Output the (x, y) coordinate of the center of the cell containing the given text.  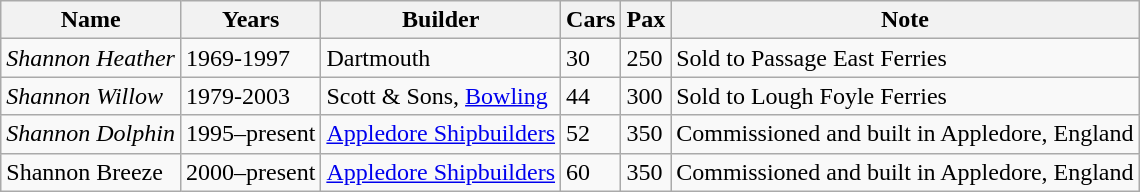
Years (250, 20)
Pax (646, 20)
Cars (591, 20)
2000–present (250, 172)
250 (646, 58)
30 (591, 58)
Shannon Dolphin (91, 134)
300 (646, 96)
52 (591, 134)
1979-2003 (250, 96)
Builder (441, 20)
Name (91, 20)
44 (591, 96)
Note (905, 20)
1995–present (250, 134)
Scott & Sons, Bowling (441, 96)
Sold to Passage East Ferries (905, 58)
Shannon Breeze (91, 172)
Shannon Willow (91, 96)
Shannon Heather (91, 58)
Dartmouth (441, 58)
60 (591, 172)
Sold to Lough Foyle Ferries (905, 96)
1969-1997 (250, 58)
